Scan for the cell matching the given text and deliver its (X, Y) coordinate at center. 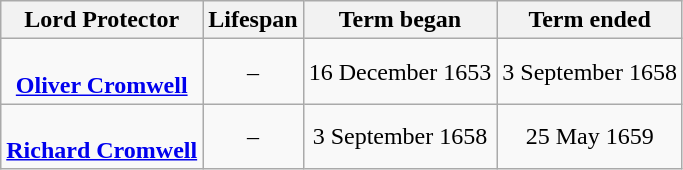
Oliver Cromwell (102, 72)
Term began (400, 20)
Lifespan (253, 20)
Lord Protector (102, 20)
Richard Cromwell (102, 136)
Term ended (590, 20)
16 December 1653 (400, 72)
25 May 1659 (590, 136)
